From the cell containing the given text, extract its center point as (x, y) coordinate. 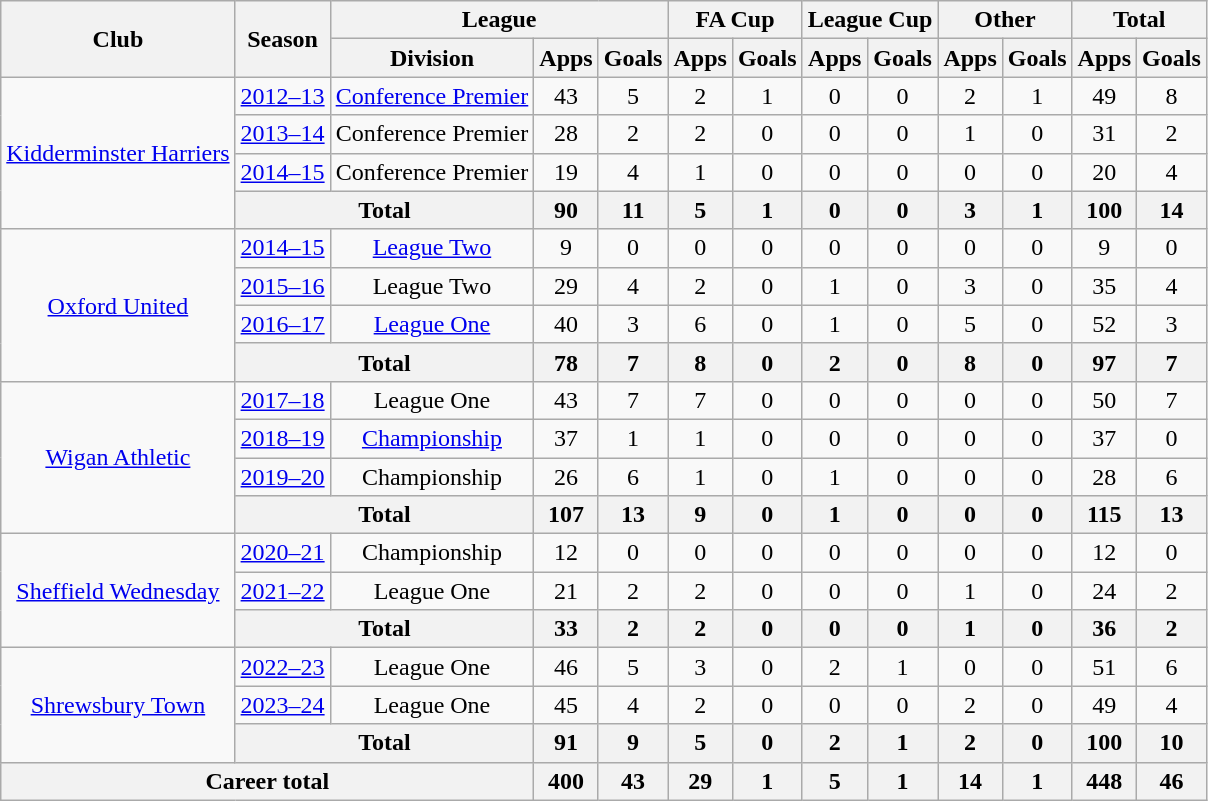
Club (118, 39)
Oxford United (118, 305)
2015–16 (282, 286)
2023–24 (282, 705)
448 (1104, 781)
52 (1104, 324)
45 (566, 705)
2018–19 (282, 438)
50 (1104, 400)
97 (1104, 362)
Season (282, 39)
20 (1104, 172)
11 (633, 210)
21 (566, 591)
2013–14 (282, 134)
League (499, 20)
36 (1104, 629)
Division (432, 58)
40 (566, 324)
26 (566, 477)
Other (1005, 20)
19 (566, 172)
Wigan Athletic (118, 457)
Career total (268, 781)
107 (566, 515)
115 (1104, 515)
2019–20 (282, 477)
FA Cup (735, 20)
78 (566, 362)
51 (1104, 667)
2021–22 (282, 591)
90 (566, 210)
24 (1104, 591)
League Cup (870, 20)
2020–21 (282, 553)
33 (566, 629)
Shrewsbury Town (118, 705)
400 (566, 781)
35 (1104, 286)
2012–13 (282, 96)
Kidderminster Harriers (118, 153)
2022–23 (282, 667)
2017–18 (282, 400)
Sheffield Wednesday (118, 591)
31 (1104, 134)
10 (1172, 743)
2016–17 (282, 324)
91 (566, 743)
